Detect which cell encompasses the target text, then output its [x, y] center coordinate. 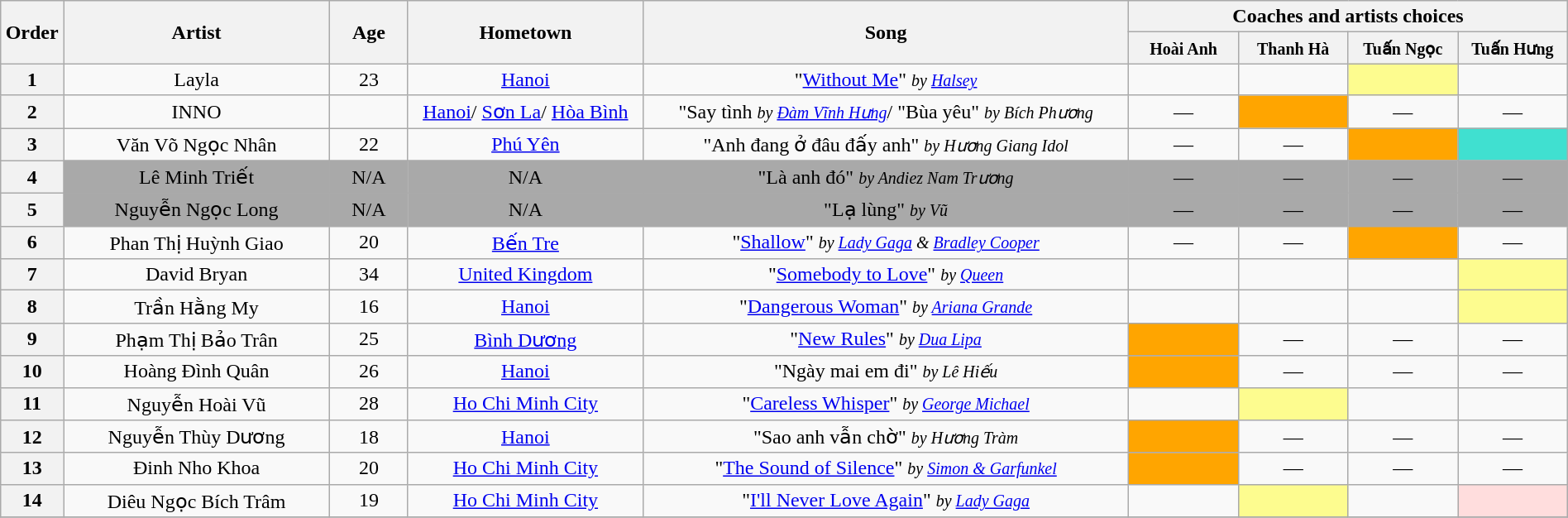
Bến Tre [525, 242]
23 [369, 79]
Diêu Ngọc Bích Trâm [197, 501]
34 [369, 275]
25 [369, 339]
Phạm Thị Bảo Trân [197, 339]
"Careless Whisper" by George Michael [885, 404]
"The Sound of Silence" by Simon & Garfunkel [885, 468]
Hanoi/ Sơn La/ Hòa Bình [525, 112]
"Ngày mai em đi" by Lê Hiếu [885, 372]
United Kingdom [525, 275]
13 [32, 468]
1 [32, 79]
7 [32, 275]
Thanh Hà [1293, 48]
Phú Yên [525, 144]
Layla [197, 79]
22 [369, 144]
Tuấn Hưng [1513, 48]
6 [32, 242]
"Lạ lùng" by Vũ [885, 210]
Age [369, 32]
"Sao anh vẫn chờ" by Hương Tràm [885, 437]
Phan Thị Huỳnh Giao [197, 242]
Nguyễn Thùy Dương [197, 437]
11 [32, 404]
"Shallow" by Lady Gaga & Bradley Cooper [885, 242]
9 [32, 339]
Tuấn Ngọc [1403, 48]
19 [369, 501]
"Là anh đó" by Andiez Nam Trương [885, 177]
"Say tình by Đàm Vĩnh Hưng/ "Bùa yêu" by Bích Phương [885, 112]
8 [32, 307]
4 [32, 177]
Order [32, 32]
16 [369, 307]
26 [369, 372]
Bình Dương [525, 339]
10 [32, 372]
12 [32, 437]
Trần Hằng My [197, 307]
"Dangerous Woman" by Ariana Grande [885, 307]
2 [32, 112]
Coaches and artists choices [1348, 17]
3 [32, 144]
Văn Võ Ngọc Nhân [197, 144]
"Anh đang ở đâu đấy anh" by Hương Giang Idol [885, 144]
Nguyễn Ngọc Long [197, 210]
Hometown [525, 32]
"I'll Never Love Again" by Lady Gaga [885, 501]
5 [32, 210]
Song [885, 32]
Lê Minh Triết [197, 177]
"Somebody to Love" by Queen [885, 275]
Hoàng Đình Quân [197, 372]
18 [369, 437]
Nguyễn Hoài Vũ [197, 404]
28 [369, 404]
14 [32, 501]
David Bryan [197, 275]
Artist [197, 32]
Đinh Nho Khoa [197, 468]
"New Rules" by Dua Lipa [885, 339]
"Without Me" by Halsey [885, 79]
Hoài Anh [1184, 48]
INNO [197, 112]
